Identify which cell holds the provided text, then report its [X, Y] central coordinate. 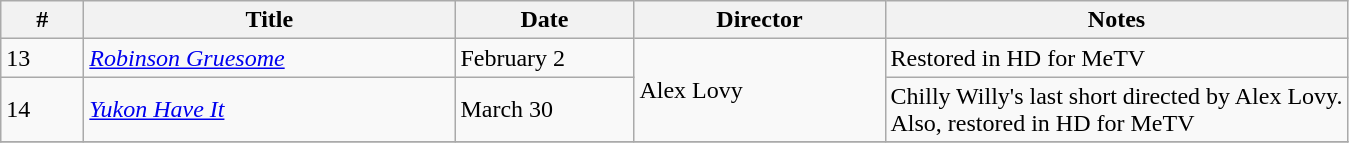
Director [760, 20]
February 2 [544, 58]
Chilly Willy's last short directed by Alex Lovy.Also, restored in HD for MeTV [1116, 110]
14 [42, 110]
Date [544, 20]
Notes [1116, 20]
# [42, 20]
Alex Lovy [760, 90]
Restored in HD for MeTV [1116, 58]
Robinson Gruesome [270, 58]
Title [270, 20]
March 30 [544, 110]
13 [42, 58]
Yukon Have It [270, 110]
